Pinpoint the cell where the given text exists, returning its (X, Y) midpoint coordinate. 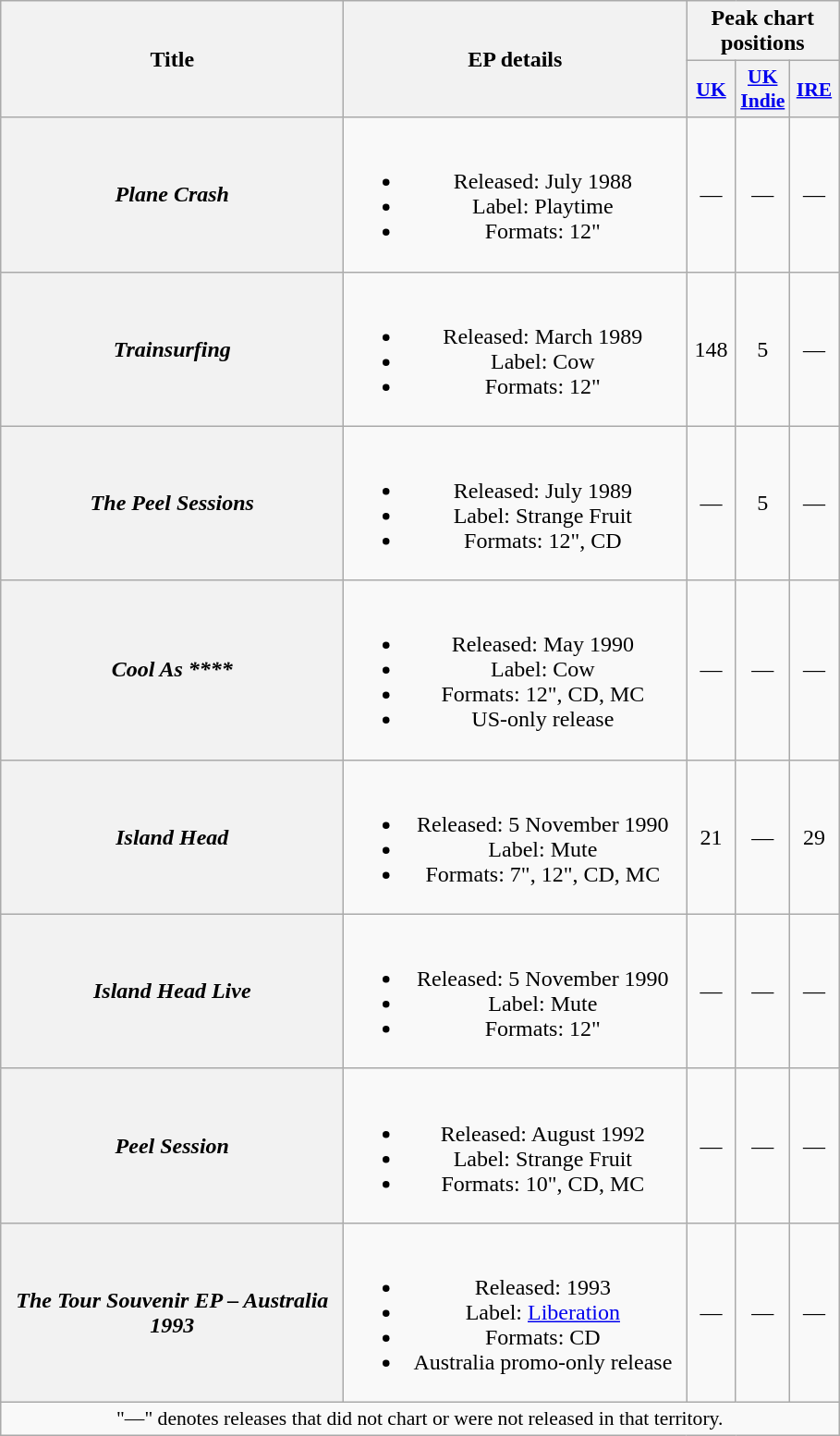
UK Indie (762, 89)
Released: 5 November 1990Label: MuteFormats: 7", 12", CD, MC (516, 837)
UK (712, 89)
29 (813, 837)
148 (712, 349)
Title (172, 59)
IRE (813, 89)
Released: 5 November 1990Label: MuteFormats: 12" (516, 991)
Released: May 1990Label: CowFormats: 12", CD, MCUS-only release (516, 670)
Released: 1993Label: LiberationFormats: CDAustralia promo-only release (516, 1312)
Island Head (172, 837)
The Peel Sessions (172, 503)
The Tour Souvenir EP – Australia 1993 (172, 1312)
Peel Session (172, 1146)
21 (712, 837)
Released: August 1992Label: Strange FruitFormats: 10", CD, MC (516, 1146)
Peak chart positions (763, 31)
"—" denotes releases that did not chart or were not released in that territory. (420, 1418)
Cool As **** (172, 670)
Released: March 1989Label: CowFormats: 12" (516, 349)
Plane Crash (172, 194)
Released: July 1988Label: PlaytimeFormats: 12" (516, 194)
Trainsurfing (172, 349)
Island Head Live (172, 991)
Released: July 1989Label: Strange FruitFormats: 12", CD (516, 503)
EP details (516, 59)
